Return the (X, Y) coordinate for the center point of the cell that contains the specified text.  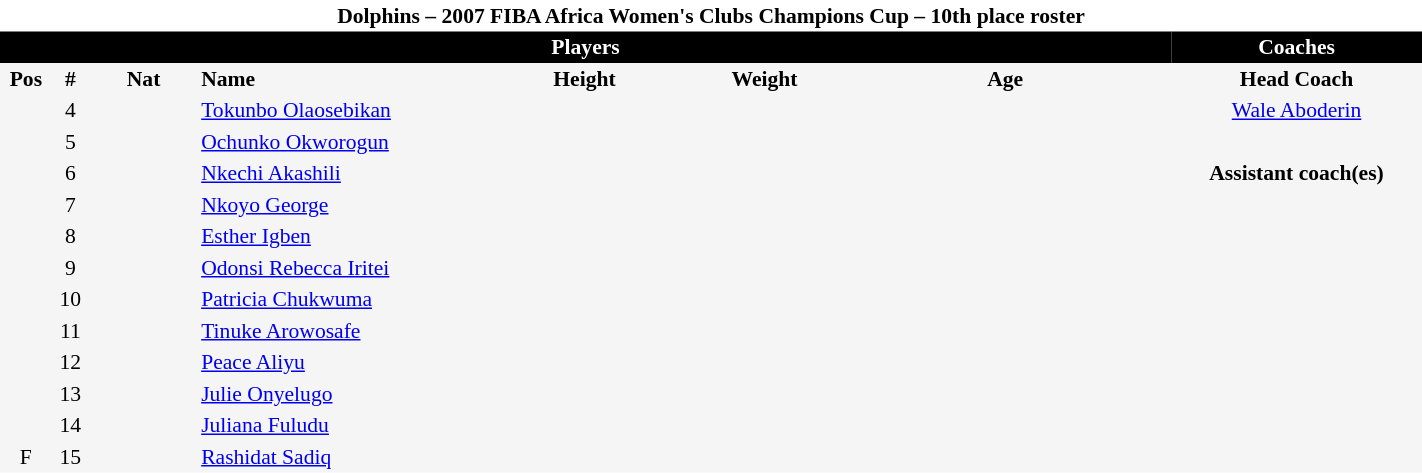
Pos (26, 79)
Nat (144, 79)
9 (70, 268)
Name (338, 79)
15 (70, 457)
Esther Igben (338, 236)
7 (70, 205)
Dolphins – 2007 FIBA Africa Women's Clubs Champions Cup – 10th place roster (711, 16)
Coaches (1296, 48)
Wale Aboderin (1296, 110)
Tinuke Arowosafe (338, 331)
Head Coach (1296, 79)
10 (70, 300)
Weight (765, 79)
Julie Onyelugo (338, 394)
12 (70, 362)
Players (586, 48)
Ochunko Okworogun (338, 142)
11 (70, 331)
4 (70, 110)
5 (70, 142)
6 (70, 174)
13 (70, 394)
Height (584, 79)
Rashidat Sadiq (338, 457)
Juliana Fuludu (338, 426)
Age (1005, 79)
Nkoyo George (338, 205)
Peace Aliyu (338, 362)
Tokunbo Olaosebikan (338, 110)
# (70, 79)
Odonsi Rebecca Iritei (338, 268)
14 (70, 426)
F (26, 457)
8 (70, 236)
Nkechi Akashili (338, 174)
Assistant coach(es) (1296, 174)
Patricia Chukwuma (338, 300)
